Locate the cell with the specified text and output its [X, Y] center coordinate. 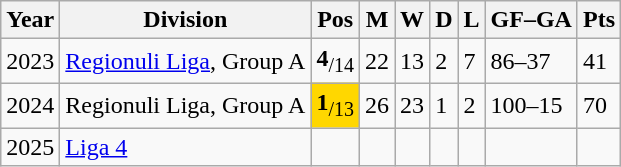
1/13 [336, 105]
86–37 [531, 61]
41 [598, 61]
70 [598, 105]
2023 [30, 61]
100–15 [531, 105]
L [472, 20]
4/14 [336, 61]
1 [444, 105]
Liga 4 [186, 147]
Pos [336, 20]
W [412, 20]
Division [186, 20]
7 [472, 61]
2025 [30, 147]
13 [412, 61]
23 [412, 105]
Pts [598, 20]
22 [376, 61]
M [376, 20]
Year [30, 20]
26 [376, 105]
2024 [30, 105]
D [444, 20]
GF–GA [531, 20]
